Pinpoint the cell where the given text exists, returning its (x, y) midpoint coordinate. 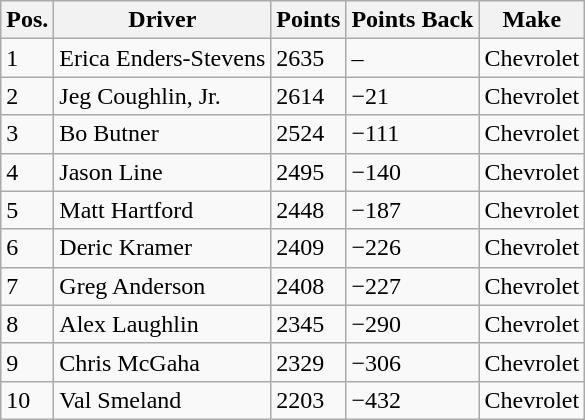
2614 (308, 96)
−187 (412, 210)
Make (532, 20)
Erica Enders-Stevens (162, 58)
2345 (308, 324)
9 (28, 362)
5 (28, 210)
2524 (308, 134)
Greg Anderson (162, 286)
−111 (412, 134)
6 (28, 248)
– (412, 58)
−290 (412, 324)
2409 (308, 248)
Bo Butner (162, 134)
−432 (412, 400)
2408 (308, 286)
−227 (412, 286)
3 (28, 134)
−226 (412, 248)
Val Smeland (162, 400)
Deric Kramer (162, 248)
Points Back (412, 20)
Driver (162, 20)
Jeg Coughlin, Jr. (162, 96)
2495 (308, 172)
8 (28, 324)
Pos. (28, 20)
4 (28, 172)
2448 (308, 210)
Alex Laughlin (162, 324)
Points (308, 20)
Jason Line (162, 172)
2329 (308, 362)
Matt Hartford (162, 210)
1 (28, 58)
7 (28, 286)
−21 (412, 96)
2 (28, 96)
2203 (308, 400)
2635 (308, 58)
Chris McGaha (162, 362)
−306 (412, 362)
10 (28, 400)
−140 (412, 172)
